For the text-containing cell, return its midpoint in (X, Y) coordinate format. 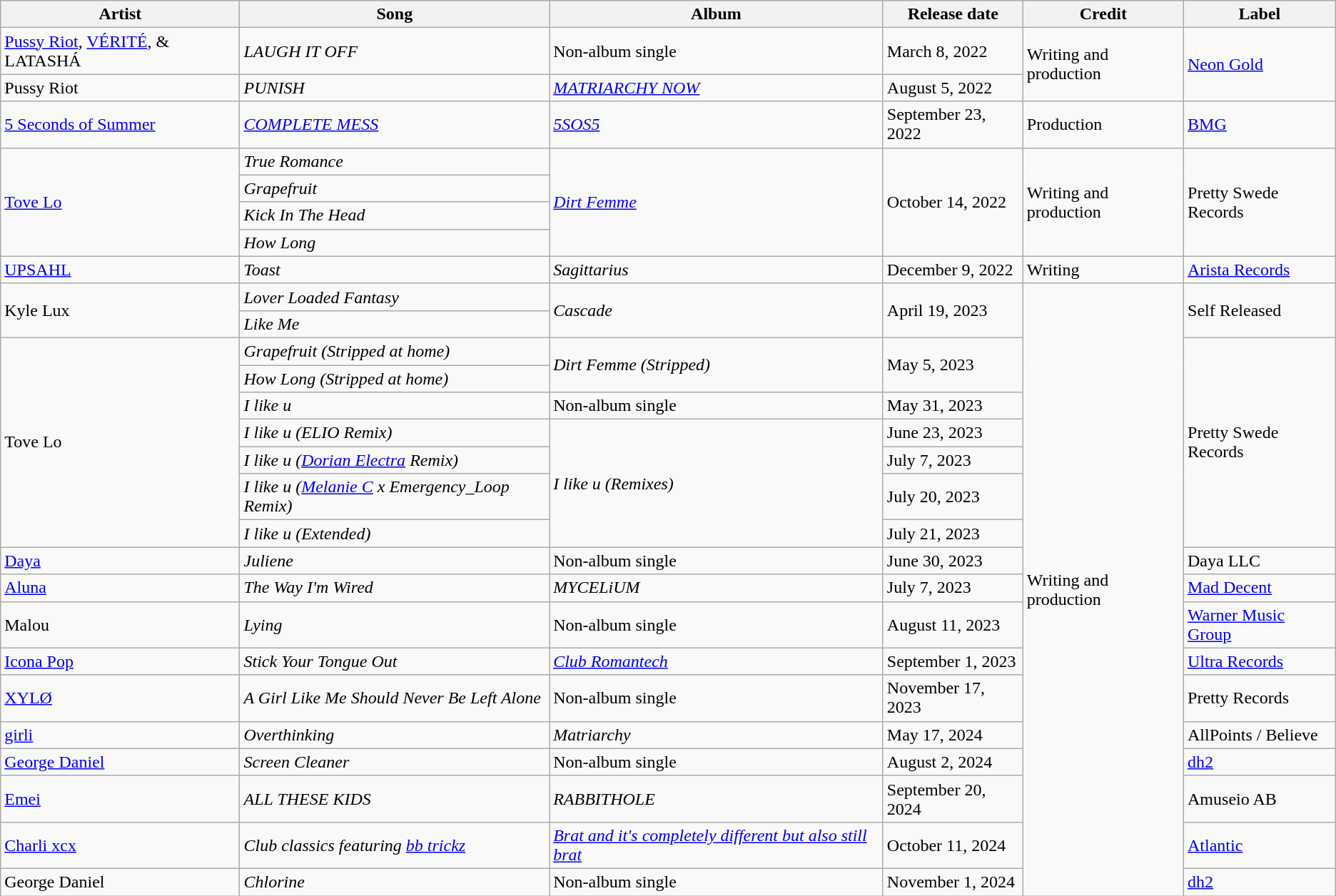
Song (395, 14)
Dirt Femme (717, 202)
Screen Cleaner (395, 762)
AllPoints / Believe (1260, 735)
MYCELiUM (717, 588)
May 17, 2024 (953, 735)
Ultra Records (1260, 661)
Cascade (717, 310)
March 8, 2022 (953, 51)
Matriarchy (717, 735)
Club Romantech (717, 661)
November 17, 2023 (953, 698)
Daya (120, 561)
Brat and it's completely different but also still brat (717, 845)
Emei (120, 799)
Pretty Records (1260, 698)
August 5, 2022 (953, 88)
September 1, 2023 (953, 661)
July 21, 2023 (953, 534)
BMG (1260, 124)
Credit (1103, 14)
Mad Decent (1260, 588)
Production (1103, 124)
July 20, 2023 (953, 497)
Club classics featuring bb trickz (395, 845)
August 2, 2024 (953, 762)
Lover Loaded Fantasy (395, 297)
Chlorine (395, 882)
LAUGH IT OFF (395, 51)
XYLØ (120, 698)
UPSAHL (120, 270)
Juliene (395, 561)
June 30, 2023 (953, 561)
October 14, 2022 (953, 202)
Icona Pop (120, 661)
Album (717, 14)
True Romance (395, 161)
Arista Records (1260, 270)
Grapefruit (395, 188)
Dirt Femme (Stripped) (717, 365)
Charli xcx (120, 845)
Self Released (1260, 310)
Malou (120, 625)
Stick Your Tongue Out (395, 661)
I like u (Extended) (395, 534)
Overthinking (395, 735)
November 1, 2024 (953, 882)
I like u (Dorian Electra Remix) (395, 460)
Kick In The Head (395, 215)
Sagittarius (717, 270)
August 11, 2023 (953, 625)
Like Me (395, 324)
Atlantic (1260, 845)
I like u (ELIO Remix) (395, 433)
The Way I'm Wired (395, 588)
December 9, 2022 (953, 270)
Pussy Riot, VÉRITÉ, & LATASHÁ (120, 51)
September 20, 2024 (953, 799)
October 11, 2024 (953, 845)
5 Seconds of Summer (120, 124)
Artist (120, 14)
Writing (1103, 270)
I like u (Remixes) (717, 484)
I like u (395, 406)
ALL THESE KIDS (395, 799)
June 23, 2023 (953, 433)
Pussy Riot (120, 88)
April 19, 2023 (953, 310)
PUNISH (395, 88)
May 5, 2023 (953, 365)
Amuseio AB (1260, 799)
Neon Gold (1260, 64)
COMPLETE MESS (395, 124)
I like u (Melanie C x Emergency_Loop Remix) (395, 497)
Label (1260, 14)
Grapefruit (Stripped at home) (395, 351)
September 23, 2022 (953, 124)
RABBITHOLE (717, 799)
Kyle Lux (120, 310)
A Girl Like Me Should Never Be Left Alone (395, 698)
Lying (395, 625)
How Long (395, 243)
Toast (395, 270)
MATRIARCHY NOW (717, 88)
Release date (953, 14)
May 31, 2023 (953, 406)
Daya LLC (1260, 561)
Aluna (120, 588)
5SOS5 (717, 124)
girli (120, 735)
How Long (Stripped at home) (395, 379)
Warner Music Group (1260, 625)
